Find where the given text appears and provide that cell's center as [x, y] coordinate. 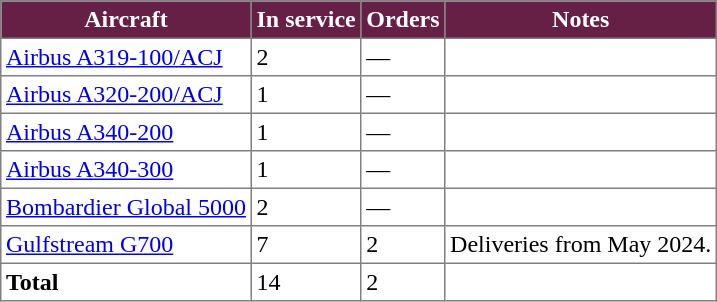
Airbus A340-200 [126, 132]
Orders [403, 20]
Deliveries from May 2024. [581, 245]
Gulfstream G700 [126, 245]
7 [306, 245]
14 [306, 282]
Total [126, 282]
In service [306, 20]
Airbus A320-200/ACJ [126, 95]
Notes [581, 20]
Airbus A319-100/ACJ [126, 57]
Aircraft [126, 20]
Airbus A340-300 [126, 170]
Bombardier Global 5000 [126, 207]
